Pinpoint the cell where the given text exists, returning its [x, y] midpoint coordinate. 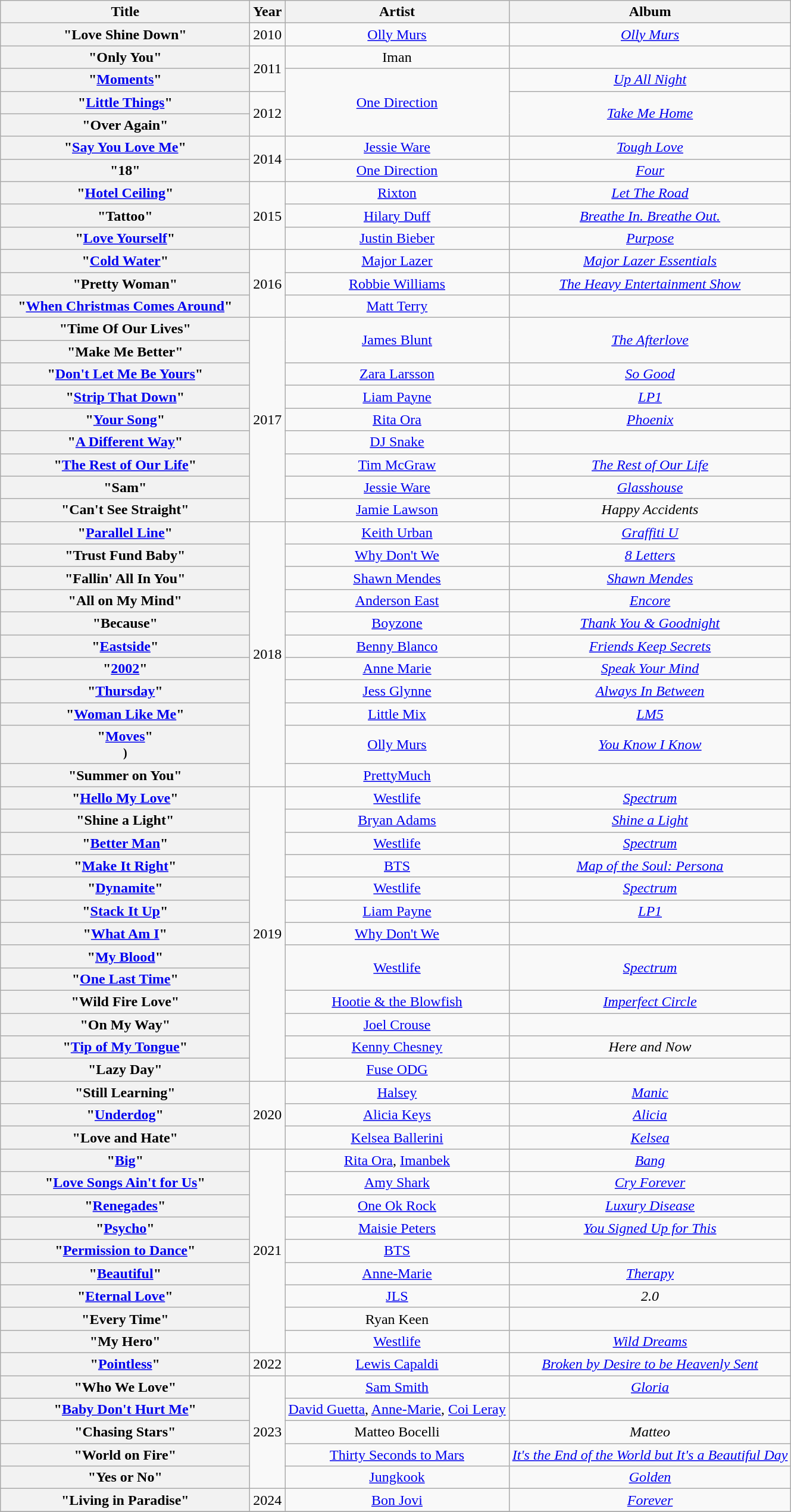
"Love Shine Down" [125, 35]
Tim McGraw [397, 465]
Four [650, 170]
"Permission to Dance" [125, 1251]
Matteo [650, 1432]
"Baby Don't Hurt Me" [125, 1410]
"Make It Right" [125, 866]
Up All Night [650, 80]
Bang [650, 1160]
Anne-Marie [397, 1273]
Alicia [650, 1115]
Anderson East [397, 600]
Therapy [650, 1273]
2023 [268, 1432]
2020 [268, 1115]
Tough Love [650, 148]
2024 [268, 1500]
Kelsea [650, 1138]
DJ Snake [397, 442]
Anne Marie [397, 669]
Album [650, 12]
"World on Fire" [125, 1455]
Amy Shark [397, 1183]
Kelsea Ballerini [397, 1138]
"Love Songs Ain't for Us" [125, 1183]
"The Rest of Our Life" [125, 465]
"My Blood" [125, 956]
The Heavy Entertainment Show [650, 284]
2.0 [650, 1296]
Happy Accidents [650, 510]
Sam Smith [397, 1387]
"Moves" ) [125, 745]
Map of the Soul: Persona [650, 866]
"Chasing Stars" [125, 1432]
"Beautiful" [125, 1273]
"Lazy Day" [125, 1070]
2019 [268, 934]
2012 [268, 114]
"Who We Love" [125, 1387]
Shine a Light [650, 821]
Jess Glynne [397, 691]
"When Christmas Comes Around" [125, 306]
Matt Terry [397, 306]
"Hotel Ceiling" [125, 193]
"Moments" [125, 80]
"Yes or No" [125, 1477]
2016 [268, 283]
"Over Again" [125, 125]
"Every Time" [125, 1319]
Ryan Keen [397, 1319]
The Afterlove [650, 340]
"Thursday" [125, 691]
"Eastside" [125, 646]
Matteo Bocelli [397, 1432]
Phoenix [650, 420]
"Shine a Light" [125, 821]
Broken by Desire to be Heavenly Sent [650, 1364]
Golden [650, 1477]
"Underdog" [125, 1115]
"One Last Time" [125, 979]
"Only You" [125, 57]
"Still Learning" [125, 1092]
Alicia Keys [397, 1115]
"Pretty Woman" [125, 284]
"Cold Water" [125, 261]
Let The Road [650, 193]
Title [125, 12]
Graffiti U [650, 533]
Glasshouse [650, 487]
Jungkook [397, 1477]
Here and Now [650, 1047]
One Ok Rock [397, 1206]
Friends Keep Secrets [650, 646]
Zara Larsson [397, 374]
You Know I Know [650, 745]
Bryan Adams [397, 821]
Thank You & Goodnight [650, 623]
James Blunt [397, 340]
Forever [650, 1500]
Major Lazer [397, 261]
"Eternal Love" [125, 1296]
Cry Forever [650, 1183]
"Big" [125, 1160]
2018 [268, 654]
"2002" [125, 669]
2022 [268, 1364]
So Good [650, 374]
2011 [268, 68]
8 Letters [650, 555]
"Little Things" [125, 102]
"My Hero" [125, 1341]
"Can't See Straight" [125, 510]
Hootie & the Blowfish [397, 1001]
It's the End of the World but It's a Beautiful Day [650, 1455]
Maisie Peters [397, 1228]
Boyzone [397, 623]
2021 [268, 1251]
Take Me Home [650, 114]
PrettyMuch [397, 775]
Fuse ODG [397, 1070]
Major Lazer Essentials [650, 261]
Encore [650, 600]
Lewis Capaldi [397, 1364]
"Love and Hate" [125, 1138]
Rita Ora [397, 420]
Kenny Chesney [397, 1047]
"Trust Fund Baby" [125, 555]
Purpose [650, 238]
"Hello My Love" [125, 798]
"Better Man" [125, 843]
"Psycho" [125, 1228]
"Summer on You" [125, 775]
"What Am I" [125, 934]
Imperfect Circle [650, 1001]
Bon Jovi [397, 1500]
Year [268, 12]
David Guetta, Anne-Marie, Coi Leray [397, 1410]
"Don't Let Me Be Yours" [125, 374]
Rita Ora, Imanbek [397, 1160]
"Your Song" [125, 420]
"Pointless" [125, 1364]
"Tattoo" [125, 215]
Manic [650, 1092]
"Sam" [125, 487]
2015 [268, 215]
Rixton [397, 193]
Halsey [397, 1092]
"Time Of Our Lives" [125, 329]
Thirty Seconds to Mars [397, 1455]
"Woman Like Me" [125, 714]
Justin Bieber [397, 238]
Speak Your Mind [650, 669]
The Rest of Our Life [650, 465]
You Signed Up for This [650, 1228]
Wild Dreams [650, 1341]
2014 [268, 159]
Luxury Disease [650, 1206]
Hilary Duff [397, 215]
Jamie Lawson [397, 510]
JLS [397, 1296]
Iman [397, 57]
Gloria [650, 1387]
"Living in Paradise" [125, 1500]
"Tip of My Tongue" [125, 1047]
Artist [397, 12]
"Say You Love Me" [125, 148]
Benny Blanco [397, 646]
Little Mix [397, 714]
"Strip That Down" [125, 397]
"Fallin' All In You" [125, 578]
Always In Between [650, 691]
Breathe In. Breathe Out. [650, 215]
"On My Way" [125, 1024]
"All on My Mind" [125, 600]
Joel Crouse [397, 1024]
2017 [268, 420]
LM5 [650, 714]
"A Different Way" [125, 442]
"Because" [125, 623]
"Make Me Better" [125, 352]
"Renegades" [125, 1206]
"Parallel Line" [125, 533]
"Wild Fire Love" [125, 1001]
2010 [268, 35]
Robbie Williams [397, 284]
"18" [125, 170]
Keith Urban [397, 533]
"Love Yourself" [125, 238]
"Dynamite" [125, 888]
"Stack It Up" [125, 911]
